For the text-containing cell, return its midpoint in [x, y] coordinate format. 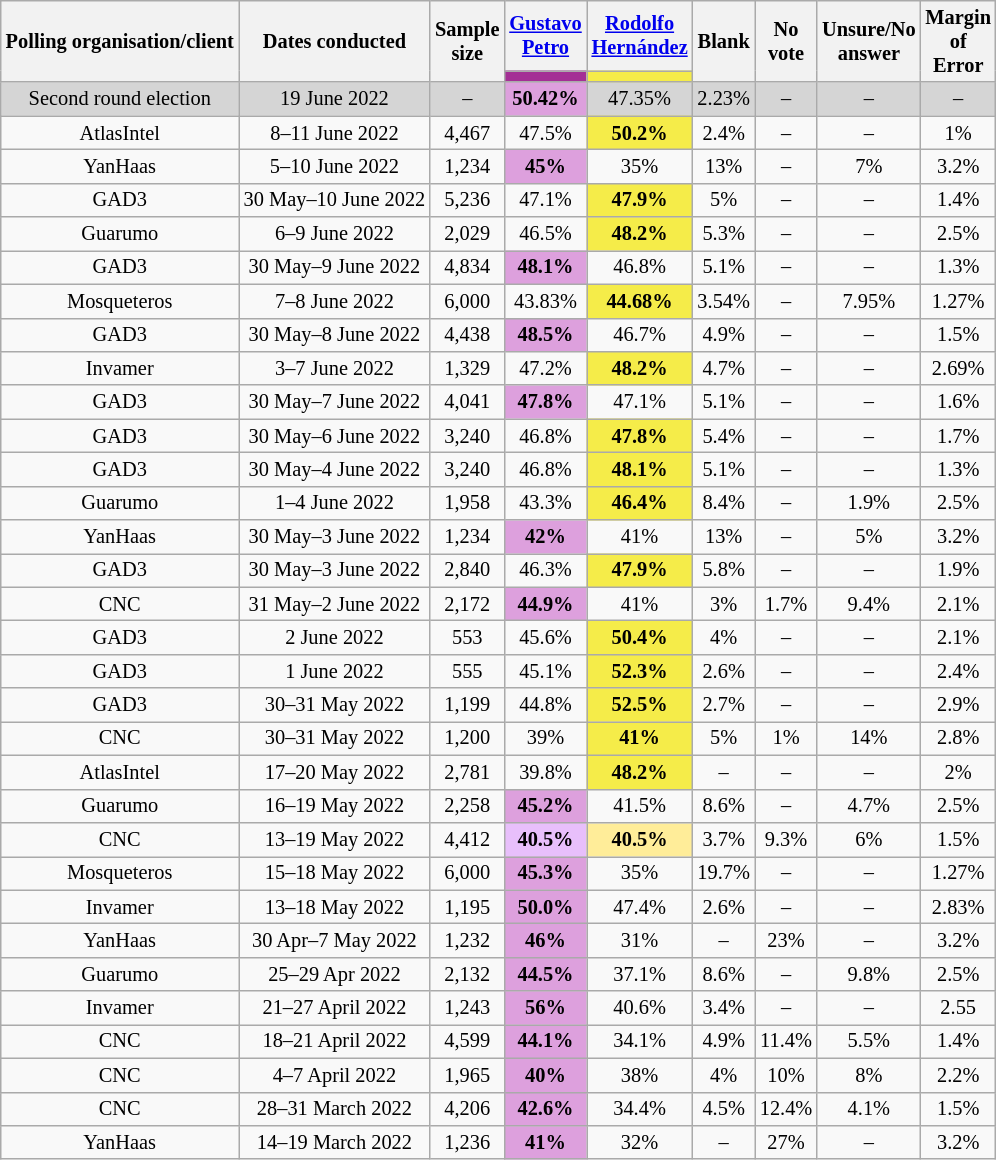
3–7 June 2022 [334, 368]
1,236 [467, 1142]
5,236 [467, 200]
4,206 [467, 1109]
2.7% [724, 705]
43.3% [545, 503]
4,599 [467, 1041]
1,243 [467, 1008]
553 [467, 637]
34.1% [640, 1041]
2.23% [724, 99]
8% [868, 1075]
47.35% [640, 99]
50.2% [640, 133]
2.9% [958, 705]
1,329 [467, 368]
17–20 May 2022 [334, 772]
52.5% [640, 705]
2,258 [467, 806]
12.4% [786, 1109]
1,199 [467, 705]
44.68% [640, 301]
2.8% [958, 738]
2 June 2022 [334, 637]
9.4% [868, 604]
Gustavo Petro [545, 35]
8–11 June 2022 [334, 133]
44.8% [545, 705]
8.4% [724, 503]
Second round election [120, 99]
37.1% [640, 974]
1,965 [467, 1075]
2,840 [467, 570]
2.55 [958, 1008]
1,200 [467, 738]
4,412 [467, 839]
11.4% [786, 1041]
30 May–4 June 2022 [334, 469]
Rodolfo Hernández [640, 35]
41.5% [640, 806]
19 June 2022 [334, 99]
50.42% [545, 99]
45.1% [545, 671]
45.2% [545, 806]
5.5% [868, 1041]
44.9% [545, 604]
40% [545, 1075]
38% [640, 1075]
47.5% [545, 133]
30 Apr–7 May 2022 [334, 940]
30 May–9 June 2022 [334, 267]
2,172 [467, 604]
28–31 March 2022 [334, 1109]
30 May–7 June 2022 [334, 402]
7.95% [868, 301]
Polling organisation/client [120, 41]
2% [958, 772]
13–19 May 2022 [334, 839]
2.69% [958, 368]
56% [545, 1008]
44.1% [545, 1041]
Blank [724, 41]
47.4% [640, 907]
18–21 April 2022 [334, 1041]
2.83% [958, 907]
21–27 April 2022 [334, 1008]
3% [724, 604]
9.8% [868, 974]
4,041 [467, 402]
19.7% [724, 873]
3.7% [724, 839]
14% [868, 738]
1.6% [958, 402]
Samplesize [467, 41]
14–19 March 2022 [334, 1142]
50.4% [640, 637]
5.3% [724, 234]
44.5% [545, 974]
Dates conducted [334, 41]
43.83% [545, 301]
45% [545, 166]
16–19 May 2022 [334, 806]
45.3% [545, 873]
39% [545, 738]
34.4% [640, 1109]
2.2% [958, 1075]
15–18 May 2022 [334, 873]
3.54% [724, 301]
4–7 April 2022 [334, 1075]
10% [786, 1075]
31 May–2 June 2022 [334, 604]
46.4% [640, 503]
Unsure/No answer [868, 41]
25–29 Apr 2022 [334, 974]
32% [640, 1142]
5.8% [724, 570]
42.6% [545, 1109]
2,781 [467, 772]
1,232 [467, 940]
2,132 [467, 974]
4,467 [467, 133]
48.5% [545, 335]
13–18 May 2022 [334, 907]
1 June 2022 [334, 671]
23% [786, 940]
No vote [786, 41]
4,834 [467, 267]
1,958 [467, 503]
Margin of Error [958, 41]
2,029 [467, 234]
30 May–10 June 2022 [334, 200]
46% [545, 940]
1–4 June 2022 [334, 503]
6% [868, 839]
52.3% [640, 671]
47.2% [545, 368]
45.6% [545, 637]
5–10 June 2022 [334, 166]
46.7% [640, 335]
30 May–8 June 2022 [334, 335]
4,438 [467, 335]
39.8% [545, 772]
6–9 June 2022 [334, 234]
4.1% [868, 1109]
5.4% [724, 436]
9.3% [786, 839]
7–8 June 2022 [334, 301]
50.0% [545, 907]
42% [545, 537]
555 [467, 671]
46.5% [545, 234]
4.5% [724, 1109]
7% [868, 166]
40.6% [640, 1008]
1,195 [467, 907]
30 May–6 June 2022 [334, 436]
27% [786, 1142]
3.4% [724, 1008]
31% [640, 940]
46.3% [545, 570]
